Determine the (x, y) coordinate at the center of the cell enclosing the given text.  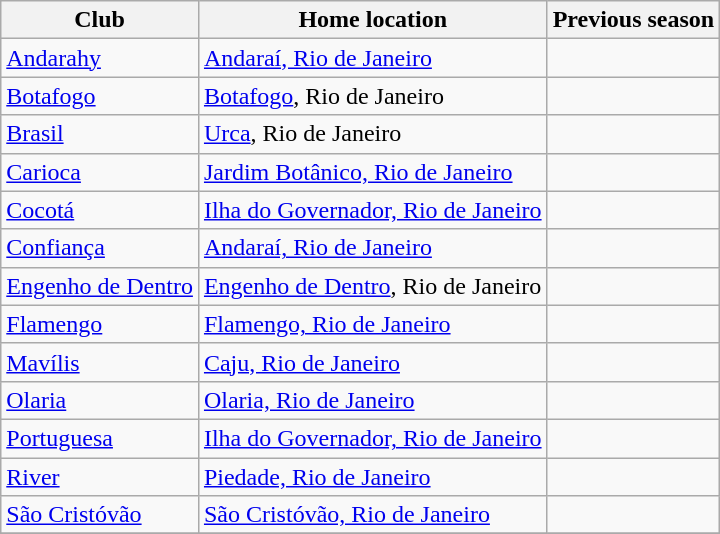
Flamengo (100, 324)
Olaria (100, 400)
Jardim Botânico, Rio de Janeiro (372, 172)
Andarahy (100, 58)
River (100, 477)
Previous season (634, 20)
Confiança (100, 248)
Mavílis (100, 362)
Engenho de Dentro (100, 286)
Brasil (100, 134)
Carioca (100, 172)
Club (100, 20)
Caju, Rio de Janeiro (372, 362)
Home location (372, 20)
Botafogo, Rio de Janeiro (372, 96)
Piedade, Rio de Janeiro (372, 477)
Portuguesa (100, 438)
Urca, Rio de Janeiro (372, 134)
Flamengo, Rio de Janeiro (372, 324)
Olaria, Rio de Janeiro (372, 400)
Cocotá (100, 210)
São Cristóvão (100, 515)
São Cristóvão, Rio de Janeiro (372, 515)
Engenho de Dentro, Rio de Janeiro (372, 286)
Botafogo (100, 96)
